Search for the cell housing the specified text and yield its (x, y) center coordinate. 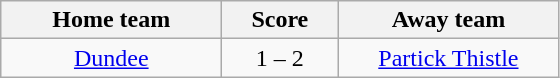
Home team (112, 20)
Score (280, 20)
Away team (448, 20)
Dundee (112, 58)
1 – 2 (280, 58)
Partick Thistle (448, 58)
